Search for the cell housing the specified text and yield its (X, Y) center coordinate. 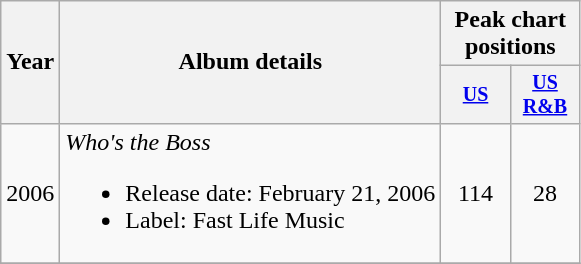
114 (476, 193)
Album details (250, 62)
Peak chart positions (510, 34)
Who's the BossRelease date: February 21, 2006Label: Fast Life Music (250, 193)
2006 (30, 193)
US R&B (544, 94)
28 (544, 193)
Year (30, 62)
US (476, 94)
